From the cell containing the given text, extract its center point as (x, y) coordinate. 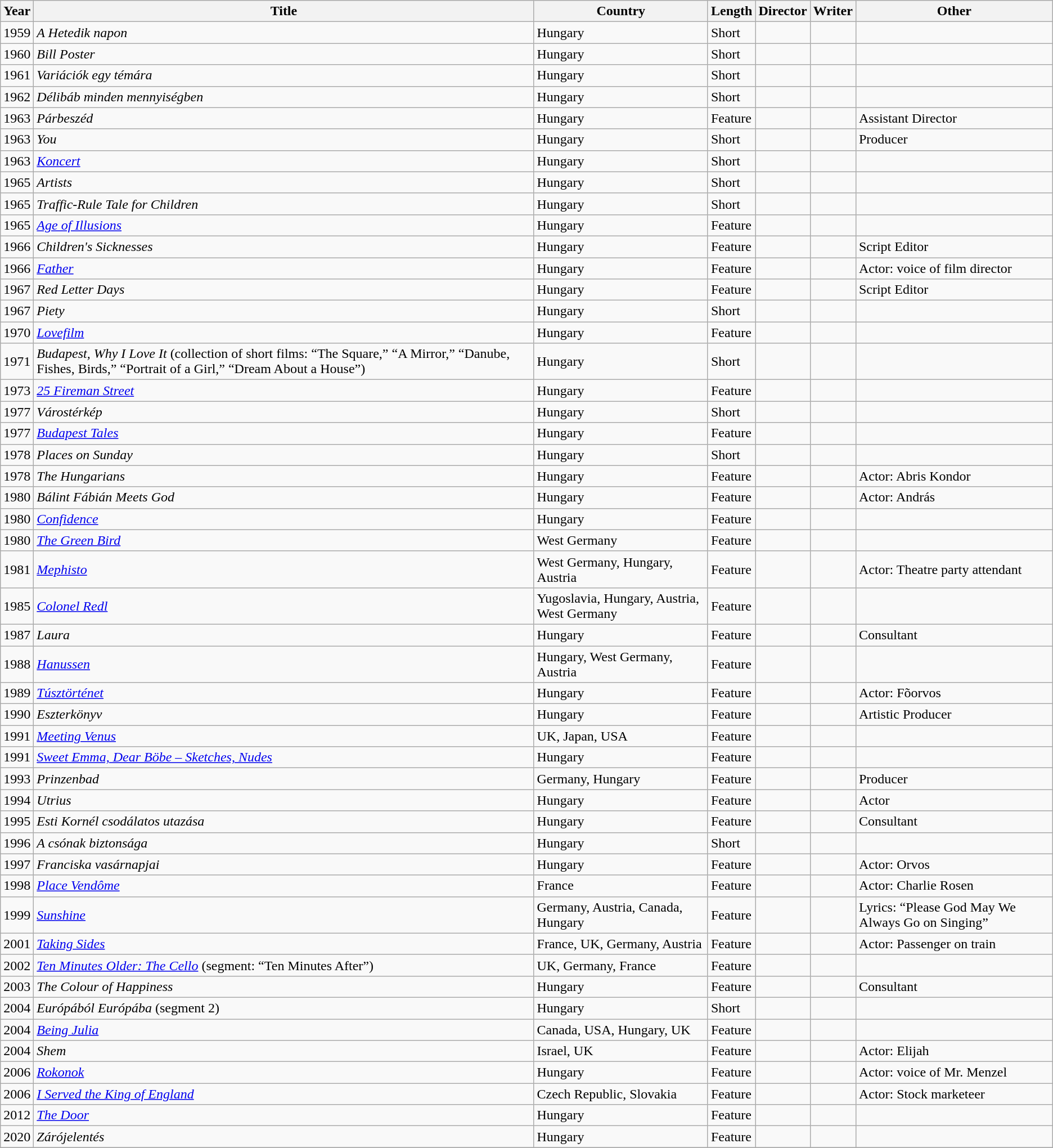
Meeting Venus (283, 736)
Children's Sicknesses (283, 246)
You (283, 140)
The Door (283, 1115)
Other (954, 11)
Várostérkép (283, 412)
Being Julia (283, 1029)
Actor: voice of film director (954, 268)
Length (731, 11)
Actor: Charlie Rosen (954, 886)
2012 (17, 1115)
1962 (17, 97)
1959 (17, 33)
Germany, Hungary (621, 779)
A Hetedik napon (283, 33)
Germany, Austria, Canada, Hungary (621, 915)
Title (283, 11)
1970 (17, 333)
Artistic Producer (954, 715)
Franciska vasárnapjai (283, 864)
Yugoslavia, Hungary, Austria, West Germany (621, 606)
Artists (283, 182)
Lyrics: “Please God May We Always Go on Singing” (954, 915)
West Germany (621, 540)
Actor: Passenger on train (954, 944)
The Green Bird (283, 540)
Director (783, 11)
Age of Illusions (283, 225)
West Germany, Hungary, Austria (621, 569)
Colonel Redl (283, 606)
Európából Európába (segment 2) (283, 1008)
Assistant Director (954, 118)
Actor: Fõorvos (954, 693)
1998 (17, 886)
1987 (17, 635)
1997 (17, 864)
Place Vendôme (283, 886)
Israel, UK (621, 1051)
Budapest, Why I Love It (collection of short films: “The Square,” “A Mirror,” “Danube, Fishes, Birds,” “Portrait of a Girl,” “Dream About a House”) (283, 361)
Year (17, 11)
Laura (283, 635)
2002 (17, 965)
Actor: Orvos (954, 864)
Actor: Abris Kondor (954, 476)
Utrius (283, 800)
1990 (17, 715)
1994 (17, 800)
Esti Kornél csodálatos utazása (283, 822)
Actor: Stock marketeer (954, 1094)
1996 (17, 843)
Sweet Emma, Dear Böbe – Sketches, Nudes (283, 757)
Actor: Theatre party attendant (954, 569)
Actor: András (954, 497)
Piety (283, 311)
2020 (17, 1137)
Budapest Tales (283, 433)
UK, Japan, USA (621, 736)
Sunshine (283, 915)
Mephisto (283, 569)
Zárójelentés (283, 1137)
Places on Sunday (283, 455)
1981 (17, 569)
25 Fireman Street (283, 391)
1961 (17, 75)
Hanussen (283, 664)
Father (283, 268)
Párbeszéd (283, 118)
1973 (17, 391)
1989 (17, 693)
UK, Germany, France (621, 965)
I Served the King of England (283, 1094)
Taking Sides (283, 944)
Actor: voice of Mr. Menzel (954, 1073)
1985 (17, 606)
Actor (954, 800)
1993 (17, 779)
Czech Republic, Slovakia (621, 1094)
Traffic-Rule Tale for Children (283, 204)
Túsztörténet (283, 693)
2001 (17, 944)
A csónak biztonsága (283, 843)
Red Letter Days (283, 290)
Rokonok (283, 1073)
Koncert (283, 161)
1995 (17, 822)
2003 (17, 986)
Ten Minutes Older: The Cello (segment: “Ten Minutes After”) (283, 965)
1988 (17, 664)
Variációk egy témára (283, 75)
Hungary, West Germany, Austria (621, 664)
Prinzenbad (283, 779)
The Hungarians (283, 476)
Actor: Elijah (954, 1051)
Eszterkönyv (283, 715)
Bálint Fábián Meets God (283, 497)
Délibáb minden mennyiségben (283, 97)
Bill Poster (283, 54)
The Colour of Happiness (283, 986)
1971 (17, 361)
Shem (283, 1051)
Canada, USA, Hungary, UK (621, 1029)
Country (621, 11)
France (621, 886)
Confidence (283, 519)
France, UK, Germany, Austria (621, 944)
1960 (17, 54)
Writer (832, 11)
Lovefilm (283, 333)
1999 (17, 915)
